Return the (x, y) coordinate for the center point of the cell that contains the specified text.  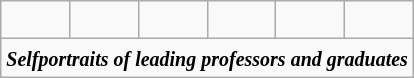
Selfportraits of leading professors and graduates (208, 58)
